Capture the cell that displays the provided text and extract its [x, y] central coordinate. 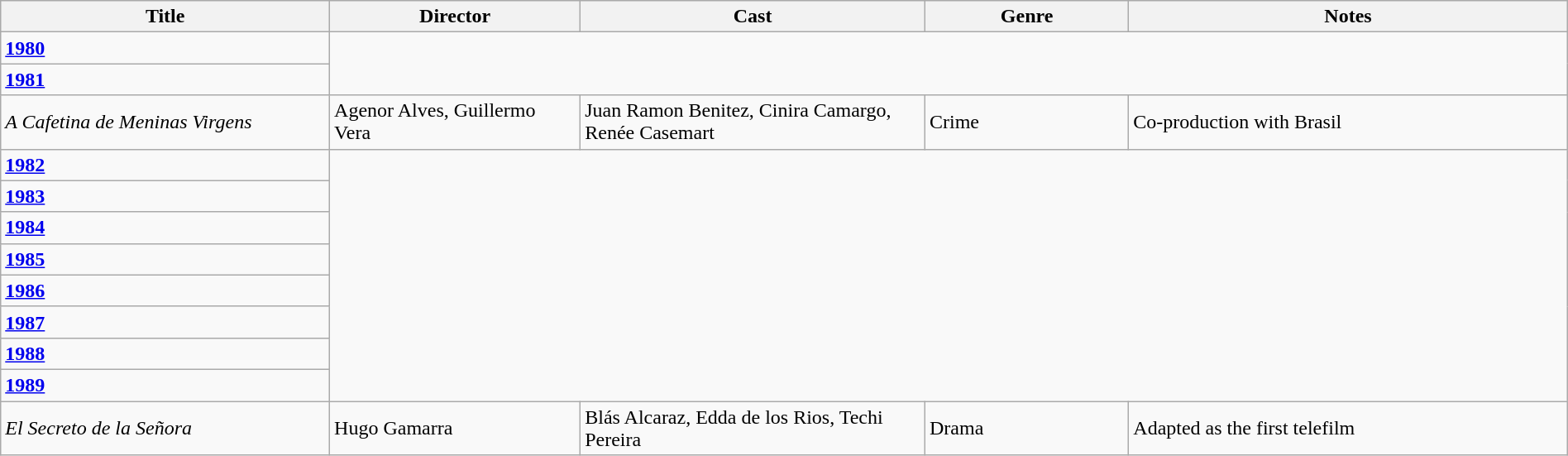
Crime [1026, 122]
1989 [165, 385]
A Cafetina de Meninas Virgens [165, 122]
Blás Alcaraz, Edda de los Rios, Techi Pereira [753, 427]
Title [165, 17]
1985 [165, 259]
Drama [1026, 427]
Co-production with Brasil [1348, 122]
1983 [165, 196]
1982 [165, 165]
1986 [165, 290]
1981 [165, 79]
1988 [165, 353]
Hugo Gamarra [455, 427]
Director [455, 17]
1980 [165, 48]
El Secreto de la Señora [165, 427]
Adapted as the first telefilm [1348, 427]
1987 [165, 322]
Notes [1348, 17]
Agenor Alves, Guillermo Vera [455, 122]
Cast [753, 17]
1984 [165, 228]
Juan Ramon Benitez, Cinira Camargo, Renée Casemart [753, 122]
Genre [1026, 17]
